Return [X, Y] of the center of cell containing provided text 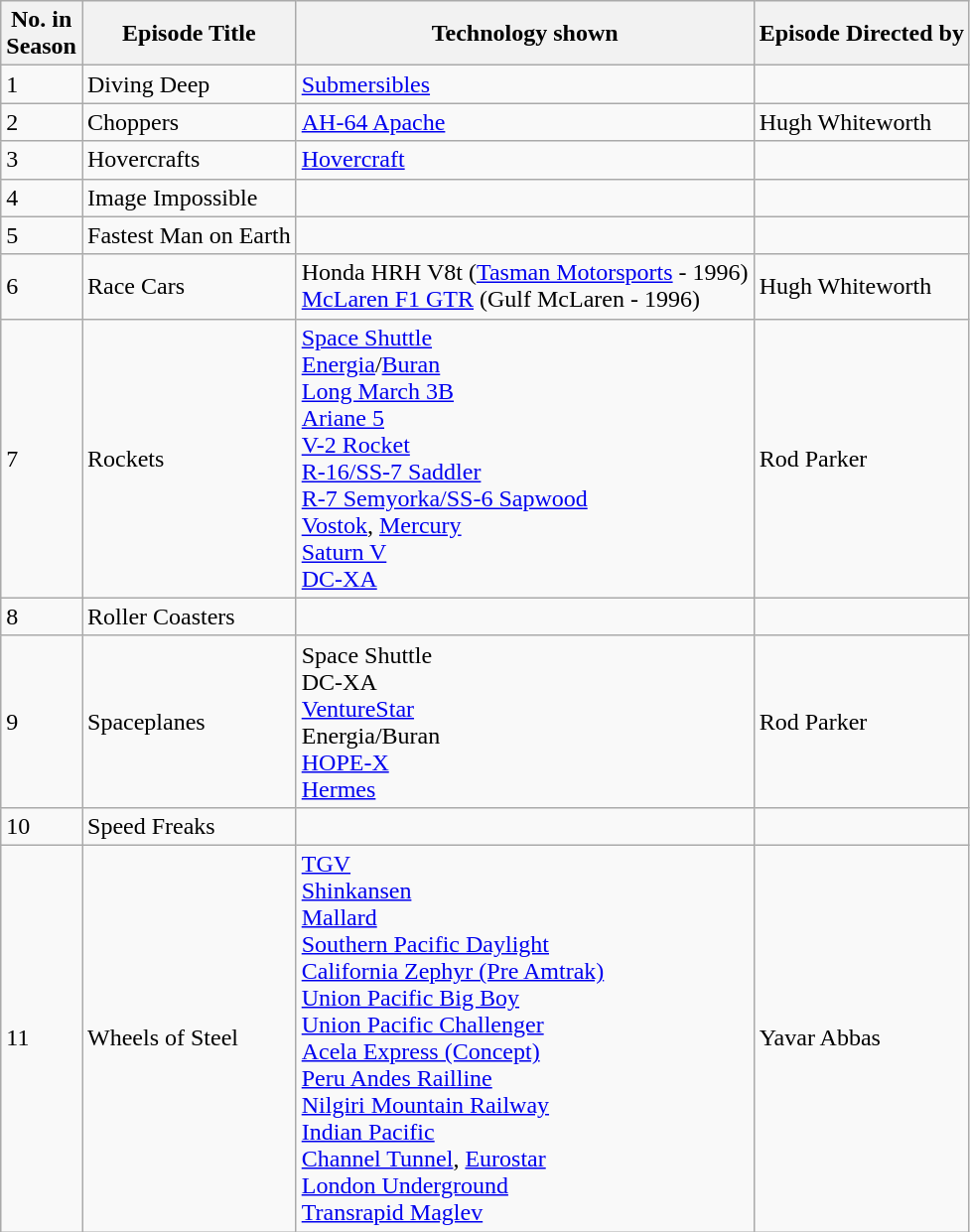
Episode Title [189, 34]
Speed Freaks [189, 826]
2 [42, 122]
Choppers [189, 122]
No. inSeason [42, 34]
Hovercraft [524, 160]
5 [42, 235]
Fastest Man on Earth [189, 235]
Image Impossible [189, 198]
Yavar Abbas [862, 1038]
1 [42, 84]
Rockets [189, 459]
Diving Deep [189, 84]
10 [42, 826]
4 [42, 198]
AH-64 Apache [524, 122]
Spaceplanes [189, 721]
Wheels of Steel [189, 1038]
8 [42, 616]
11 [42, 1038]
Submersibles [524, 84]
Honda HRH V8t (Tasman Motorsports - 1996)McLaren F1 GTR (Gulf McLaren - 1996) [524, 286]
9 [42, 721]
Technology shown [524, 34]
Space ShuttleEnergia/BuranLong March 3BAriane 5V-2 RocketR-16/SS-7 SaddlerR-7 Semyorka/SS-6 SapwoodVostok, MercurySaturn VDC-XA [524, 459]
Space ShuttleDC-XAVentureStarEnergia/BuranHOPE-XHermes [524, 721]
Episode Directed by [862, 34]
7 [42, 459]
Roller Coasters [189, 616]
Hovercrafts [189, 160]
Race Cars [189, 286]
6 [42, 286]
3 [42, 160]
